Output the (x, y) coordinate of the center of the cell containing the given text.  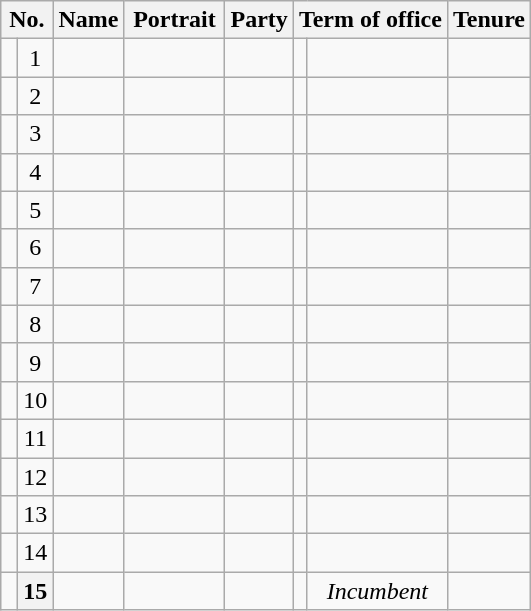
Tenure (488, 20)
Name (88, 20)
11 (36, 438)
No. (27, 20)
Portrait (174, 20)
6 (36, 248)
8 (36, 324)
13 (36, 515)
1 (36, 58)
3 (36, 134)
Incumbent (377, 591)
Party (259, 20)
10 (36, 400)
15 (36, 591)
Term of office (370, 20)
5 (36, 210)
12 (36, 477)
4 (36, 172)
14 (36, 553)
7 (36, 286)
9 (36, 362)
2 (36, 96)
